Find where the given text appears and provide that cell's center as [X, Y] coordinate. 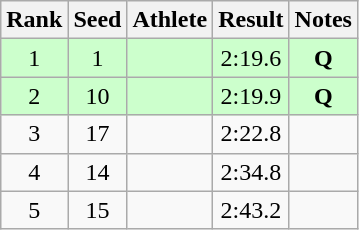
Rank [34, 20]
Notes [323, 20]
Athlete [170, 20]
Seed [98, 20]
14 [98, 172]
5 [34, 210]
2:19.6 [251, 58]
2:19.9 [251, 96]
Result [251, 20]
15 [98, 210]
10 [98, 96]
2:34.8 [251, 172]
3 [34, 134]
2:43.2 [251, 210]
2:22.8 [251, 134]
4 [34, 172]
17 [98, 134]
2 [34, 96]
